Return (x, y) of the center of cell containing provided text 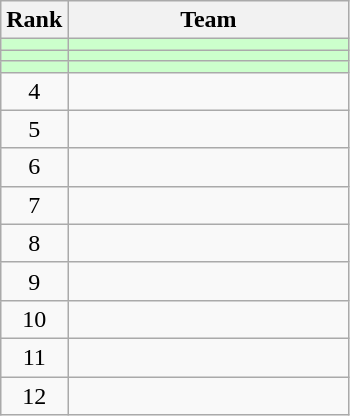
6 (34, 167)
7 (34, 205)
4 (34, 91)
Rank (34, 20)
10 (34, 319)
11 (34, 357)
Team (208, 20)
12 (34, 395)
9 (34, 281)
5 (34, 129)
8 (34, 243)
